Find where the given text appears and provide that cell's center as (X, Y) coordinate. 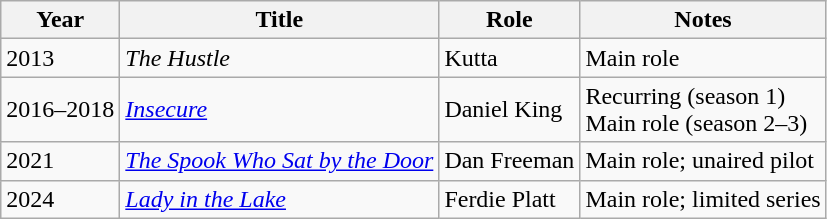
Kutta (510, 58)
Notes (703, 20)
Main role; unaired pilot (703, 161)
Lady in the Lake (280, 199)
2013 (60, 58)
2021 (60, 161)
Daniel King (510, 110)
The Hustle (280, 58)
The Spook Who Sat by the Door (280, 161)
Main role; limited series (703, 199)
Insecure (280, 110)
Recurring (season 1)Main role (season 2–3) (703, 110)
Main role (703, 58)
Title (280, 20)
Role (510, 20)
Year (60, 20)
2024 (60, 199)
2016–2018 (60, 110)
Ferdie Platt (510, 199)
Dan Freeman (510, 161)
